Provide the [X, Y] coordinate of the cell's center where the given text is located.  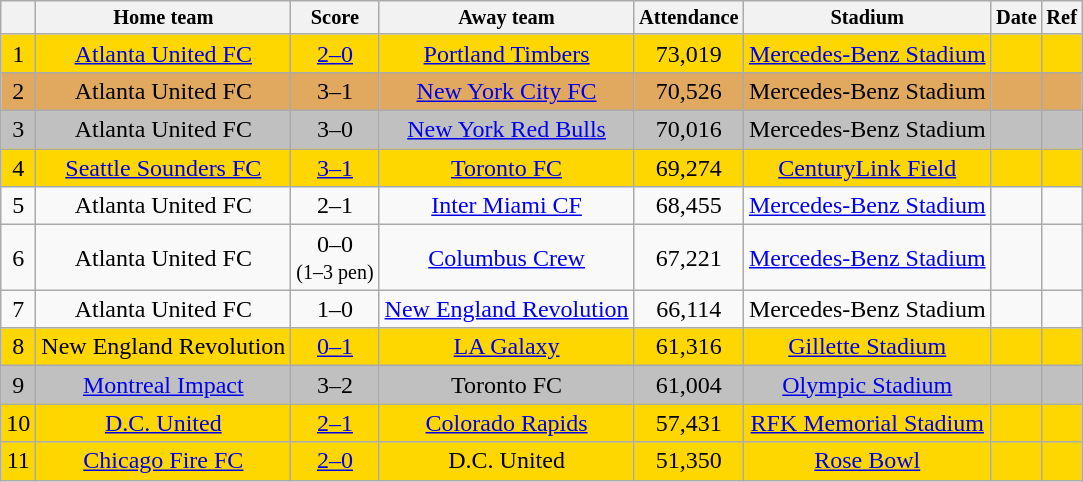
2 [18, 91]
1 [18, 53]
Gillette Stadium [867, 347]
New York Red Bulls [506, 130]
73,019 [688, 53]
67,221 [688, 258]
5 [18, 206]
61,004 [688, 385]
66,114 [688, 309]
Ref [1062, 18]
61,316 [688, 347]
51,350 [688, 461]
Score [335, 18]
Date [1016, 18]
3–0 [335, 130]
Colorado Rapids [506, 423]
Rose Bowl [867, 461]
Portland Timbers [506, 53]
0–0(1–3 pen) [335, 258]
Montreal Impact [164, 385]
69,274 [688, 168]
Stadium [867, 18]
LA Galaxy [506, 347]
57,431 [688, 423]
Seattle Sounders FC [164, 168]
11 [18, 461]
CenturyLink Field [867, 168]
7 [18, 309]
Away team [506, 18]
8 [18, 347]
70,016 [688, 130]
Olympic Stadium [867, 385]
Attendance [688, 18]
Columbus Crew [506, 258]
3 [18, 130]
68,455 [688, 206]
Home team [164, 18]
Inter Miami CF [506, 206]
10 [18, 423]
70,526 [688, 91]
New York City FC [506, 91]
4 [18, 168]
3–2 [335, 385]
6 [18, 258]
1–0 [335, 309]
RFK Memorial Stadium [867, 423]
Chicago Fire FC [164, 461]
0–1 [335, 347]
9 [18, 385]
